Find where the given text appears and provide that cell's center as (x, y) coordinate. 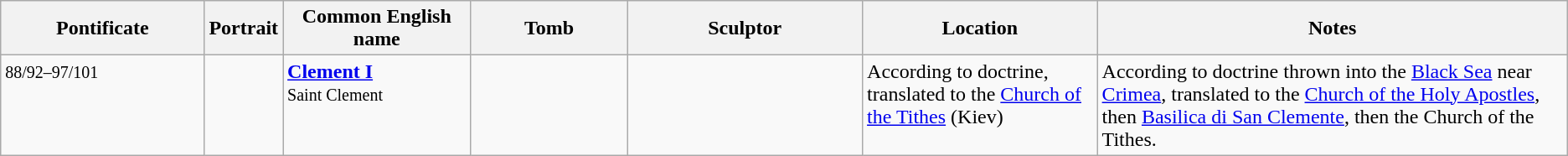
Clement ISaint Clement (377, 106)
Portrait (244, 29)
88/92–97/101 (102, 106)
Pontificate (102, 29)
Common English name (377, 29)
Notes (1332, 29)
According to doctrine, translated to the Church of the Tithes (Kiev) (980, 106)
Sculptor (745, 29)
Location (980, 29)
Tomb (549, 29)
